Return the [x, y] coordinate for the center point of the cell that contains the specified text.  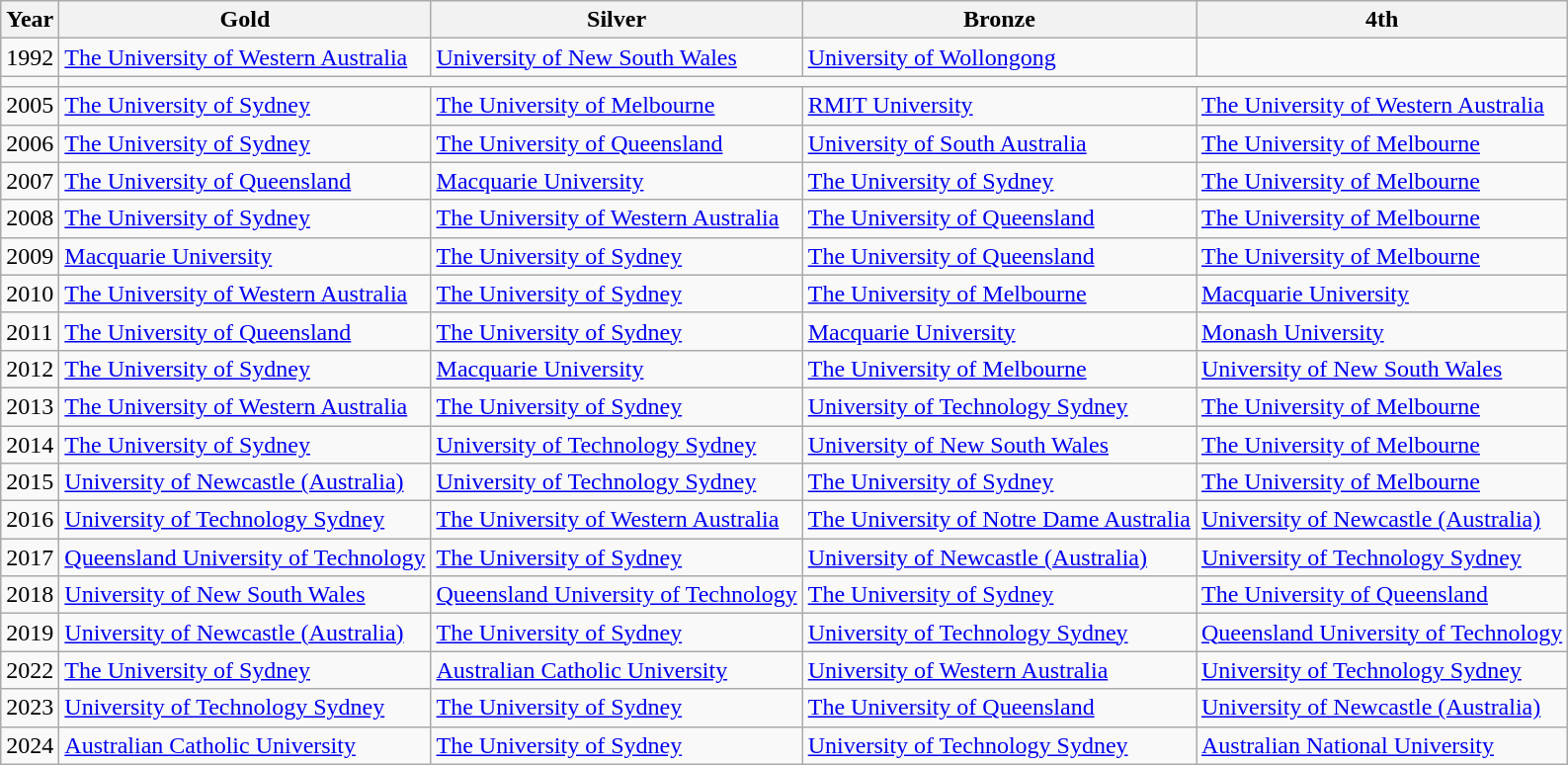
2019 [30, 633]
2008 [30, 218]
2012 [30, 369]
2017 [30, 557]
2007 [30, 181]
2014 [30, 444]
4th [1381, 20]
2013 [30, 406]
1992 [30, 57]
2022 [30, 670]
2024 [30, 745]
Silver [617, 20]
2015 [30, 482]
Gold [245, 20]
2005 [30, 106]
2016 [30, 520]
Bronze [999, 20]
Australian National University [1381, 745]
2011 [30, 331]
2010 [30, 294]
Year [30, 20]
The University of Notre Dame Australia [999, 520]
2023 [30, 708]
University of South Australia [999, 143]
University of Wollongong [999, 57]
2006 [30, 143]
RMIT University [999, 106]
University of Western Australia [999, 670]
Monash University [1381, 331]
2018 [30, 595]
2009 [30, 256]
